Locate the cell with the specified text and output its (x, y) center coordinate. 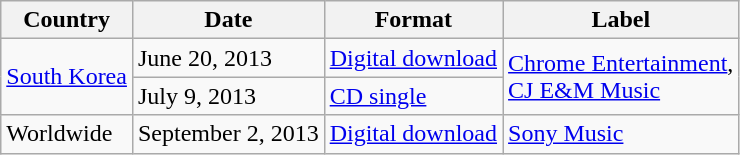
Country (67, 20)
South Korea (67, 77)
Label (621, 20)
June 20, 2013 (228, 58)
CD single (413, 96)
Date (228, 20)
Sony Music (621, 134)
Worldwide (67, 134)
July 9, 2013 (228, 96)
Chrome Entertainment, CJ E&M Music (621, 77)
Format (413, 20)
September 2, 2013 (228, 134)
